Extract the [x, y] coordinate from the center of the cell holding the provided text.  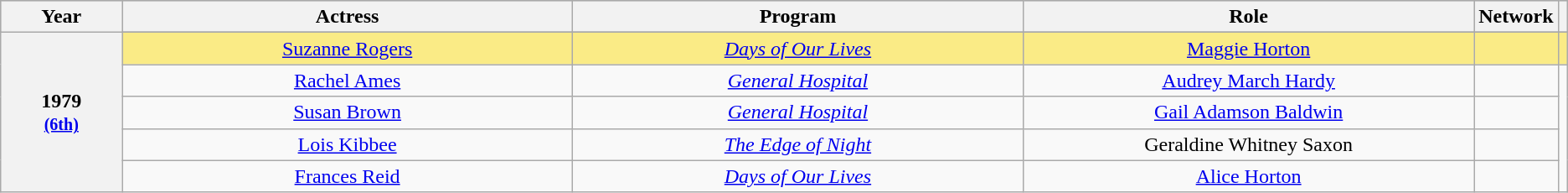
Actress [348, 17]
Gail Adamson Baldwin [1248, 112]
Rachel Ames [348, 81]
Frances Reid [348, 176]
Network [1516, 17]
1979 (6th) [62, 112]
Year [62, 17]
Audrey March Hardy [1248, 81]
The Edge of Night [797, 144]
Susan Brown [348, 112]
Suzanne Rogers [348, 49]
Role [1248, 17]
Alice Horton [1248, 176]
Maggie Horton [1248, 49]
Program [797, 17]
Geraldine Whitney Saxon [1248, 144]
Lois Kibbee [348, 144]
